Return (X, Y) of the center of cell containing provided text 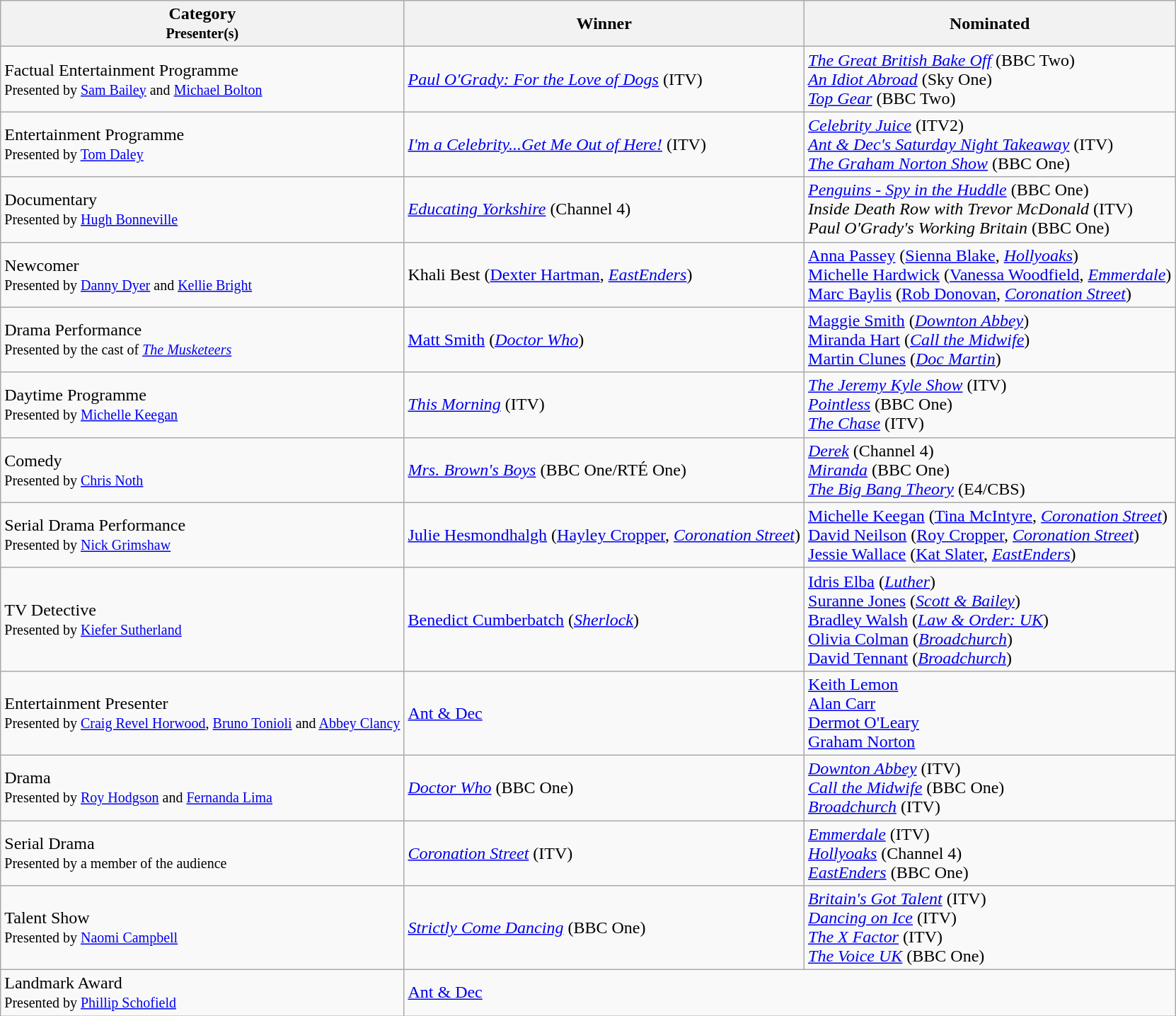
Benedict Cumberbatch (Sherlock) (604, 619)
Penguins - Spy in the Huddle (BBC One)Inside Death Row with Trevor McDonald (ITV)Paul O'Grady's Working Britain (BBC One) (990, 209)
Maggie Smith (Downton Abbey)Miranda Hart (Call the Midwife)Martin Clunes (Doc Martin) (990, 340)
NewcomerPresented by Danny Dyer and Kellie Bright (202, 275)
Serial Drama Performance Presented by Nick Grimshaw (202, 535)
Emmerdale (ITV)Hollyoaks (Channel 4)EastEnders (BBC One) (990, 853)
Paul O'Grady: For the Love of Dogs (ITV) (604, 79)
DramaPresented by Roy Hodgson and Fernanda Lima (202, 787)
Doctor Who (BBC One) (604, 787)
Idris Elba (Luther) Suranne Jones (Scott & Bailey) Bradley Walsh (Law & Order: UK) Olivia Colman (Broadchurch) David Tennant (Broadchurch) (990, 619)
Mrs. Brown's Boys (BBC One/RTÉ One) (604, 470)
Factual Entertainment ProgrammePresented by Sam Bailey and Michael Bolton (202, 79)
Educating Yorkshire (Channel 4) (604, 209)
The Great British Bake Off (BBC Two)An Idiot Abroad (Sky One)Top Gear (BBC Two) (990, 79)
Julie Hesmondhalgh (Hayley Cropper, Coronation Street) (604, 535)
Britain's Got Talent (ITV)Dancing on Ice (ITV)The X Factor (ITV)The Voice UK (BBC One) (990, 928)
Keith LemonAlan CarrDermot O'LearyGraham Norton (990, 713)
CategoryPresenter(s) (202, 24)
Michelle Keegan (Tina McIntyre, Coronation Street)David Neilson (Roy Cropper, Coronation Street)Jessie Wallace (Kat Slater, EastEnders) (990, 535)
Derek (Channel 4)Miranda (BBC One)The Big Bang Theory (E4/CBS) (990, 470)
The Jeremy Kyle Show (ITV)Pointless (BBC One)The Chase (ITV) (990, 405)
I'm a Celebrity...Get Me Out of Here! (ITV) (604, 144)
Strictly Come Dancing (BBC One) (604, 928)
Nominated (990, 24)
Downton Abbey (ITV)Call the Midwife (BBC One)Broadchurch (ITV) (990, 787)
Entertainment PresenterPresented by Craig Revel Horwood, Bruno Tonioli and Abbey Clancy (202, 713)
Winner (604, 24)
Landmark AwardPresented by Phillip Schofield (202, 993)
Serial DramaPresented by a member of the audience (202, 853)
Comedy Presented by Chris Noth (202, 470)
Drama PerformancePresented by the cast of The Musketeers (202, 340)
DocumentaryPresented by Hugh Bonneville (202, 209)
Talent ShowPresented by Naomi Campbell (202, 928)
Entertainment ProgrammePresented by Tom Daley (202, 144)
Anna Passey (Sienna Blake, Hollyoaks)Michelle Hardwick (Vanessa Woodfield, Emmerdale)Marc Baylis (Rob Donovan, Coronation Street) (990, 275)
TV DetectivePresented by Kiefer Sutherland (202, 619)
Celebrity Juice (ITV2)Ant & Dec's Saturday Night Takeaway (ITV)The Graham Norton Show (BBC One) (990, 144)
Khali Best (Dexter Hartman, EastEnders) (604, 275)
This Morning (ITV) (604, 405)
Coronation Street (ITV) (604, 853)
Daytime ProgrammePresented by Michelle Keegan (202, 405)
Matt Smith (Doctor Who) (604, 340)
